From the cell containing the given text, extract its center point as (X, Y) coordinate. 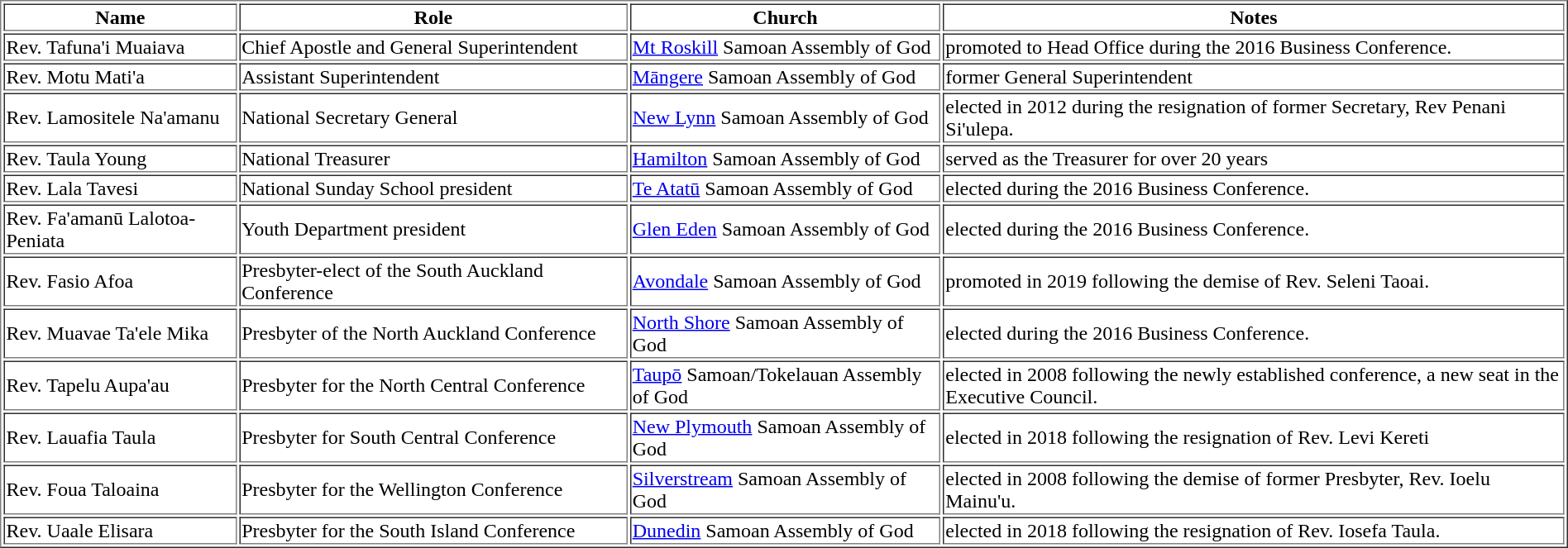
Rev. Tapelu Aupa'au (120, 385)
Te Atatū Samoan Assembly of God (786, 188)
served as the Treasurer for over 20 years (1254, 159)
Chief Apostle and General Superintendent (433, 46)
Rev. Foua Taloaina (120, 489)
Presbyter for the Wellington Conference (433, 489)
Taupō Samoan/Tokelauan Assembly of God (786, 385)
Presbyter for the North Central Conference (433, 385)
elected in 2018 following the resignation of Rev. Levi Kereti (1254, 438)
Māngere Samoan Assembly of God (786, 76)
Assistant Superintendent (433, 76)
Rev. Tafuna'i Muaiava (120, 46)
Rev. Lala Tavesi (120, 188)
Rev. Taula Young (120, 159)
Dunedin Samoan Assembly of God (786, 531)
elected in 2008 following the newly established conference, a new seat in the Executive Council. (1254, 385)
Rev. Muavae Ta'ele Mika (120, 334)
Rev. Fa'amanū Lalotoa-Peniata (120, 230)
Rev. Lauafia Taula (120, 438)
Presbyter for South Central Conference (433, 438)
promoted in 2019 following the demise of Rev. Seleni Taoai. (1254, 281)
Rev. Fasio Afoa (120, 281)
National Treasurer (433, 159)
promoted to Head Office during the 2016 Business Conference. (1254, 46)
Presbyter of the North Auckland Conference (433, 334)
Rev. Motu Mati'a (120, 76)
National Secretary General (433, 117)
elected in 2008 following the demise of former Presbyter, Rev. Ioelu Mainu'u. (1254, 489)
Notes (1254, 17)
Avondale Samoan Assembly of God (786, 281)
Name (120, 17)
Presbyter for the South Island Conference (433, 531)
Rev. Lamositele Na'amanu (120, 117)
Role (433, 17)
Rev. Uaale Elisara (120, 531)
elected in 2012 during the resignation of former Secretary, Rev Penani Si'ulepa. (1254, 117)
New Lynn Samoan Assembly of God (786, 117)
Mt Roskill Samoan Assembly of God (786, 46)
Silverstream Samoan Assembly of God (786, 489)
Glen Eden Samoan Assembly of God (786, 230)
Hamilton Samoan Assembly of God (786, 159)
North Shore Samoan Assembly of God (786, 334)
former General Superintendent (1254, 76)
elected in 2018 following the resignation of Rev. Iosefa Taula. (1254, 531)
Church (786, 17)
Presbyter-elect of the South Auckland Conference (433, 281)
National Sunday School president (433, 188)
Youth Department president (433, 230)
New Plymouth Samoan Assembly of God (786, 438)
